Return the [X, Y] coordinate for the center point of the cell that contains the specified text.  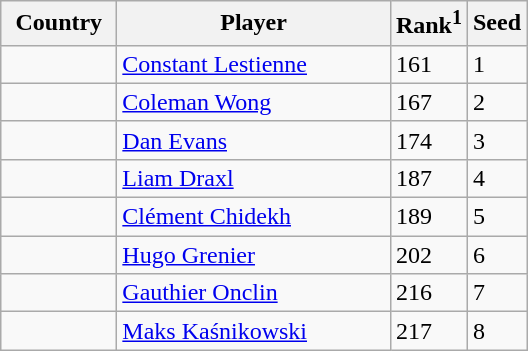
Hugo Grenier [254, 255]
4 [496, 178]
3 [496, 140]
Maks Kaśnikowski [254, 331]
Liam Draxl [254, 178]
Constant Lestienne [254, 64]
Dan Evans [254, 140]
217 [428, 331]
Player [254, 24]
167 [428, 102]
161 [428, 64]
8 [496, 331]
216 [428, 293]
Gauthier Onclin [254, 293]
187 [428, 178]
1 [496, 64]
5 [496, 217]
7 [496, 293]
Clément Chidekh [254, 217]
Coleman Wong [254, 102]
Rank1 [428, 24]
6 [496, 255]
189 [428, 217]
174 [428, 140]
Country [59, 24]
202 [428, 255]
2 [496, 102]
Seed [496, 24]
